Identify which cell holds the provided text, then report its (x, y) central coordinate. 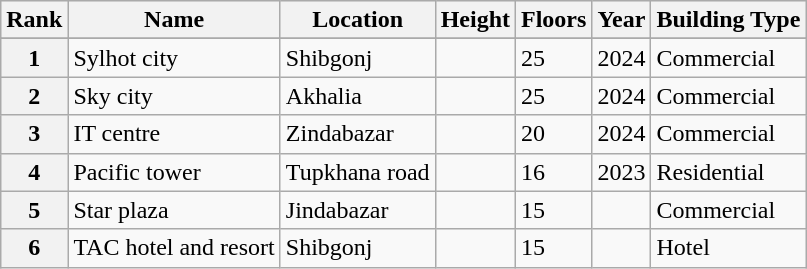
Floors (554, 20)
Sky city (174, 96)
5 (34, 210)
Zindabazar (358, 134)
20 (554, 134)
Height (475, 20)
TAC hotel and resort (174, 248)
Jindabazar (358, 210)
1 (34, 58)
Building Type (728, 20)
4 (34, 172)
IT centre (174, 134)
2023 (622, 172)
Star plaza (174, 210)
Pacific tower (174, 172)
Hotel (728, 248)
Sylhot city (174, 58)
Location (358, 20)
2 (34, 96)
Tupkhana road (358, 172)
Name (174, 20)
Rank (34, 20)
3 (34, 134)
Residential (728, 172)
Year (622, 20)
6 (34, 248)
Akhalia (358, 96)
16 (554, 172)
